Capture the cell that displays the provided text and extract its (x, y) central coordinate. 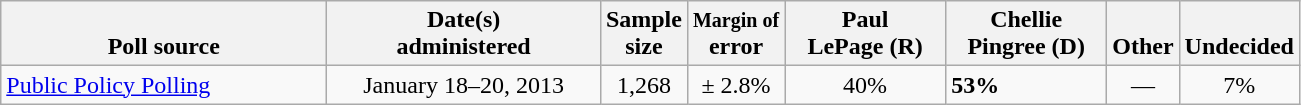
PaulLePage (R) (866, 34)
Public Policy Polling (164, 85)
Undecided (1239, 34)
1,268 (644, 85)
± 2.8% (736, 85)
ChelliePingree (D) (1026, 34)
40% (866, 85)
— (1143, 85)
7% (1239, 85)
January 18–20, 2013 (464, 85)
Margin oferror (736, 34)
Other (1143, 34)
Poll source (164, 34)
Samplesize (644, 34)
53% (1026, 85)
Date(s)administered (464, 34)
